Capture the cell that displays the provided text and extract its (x, y) central coordinate. 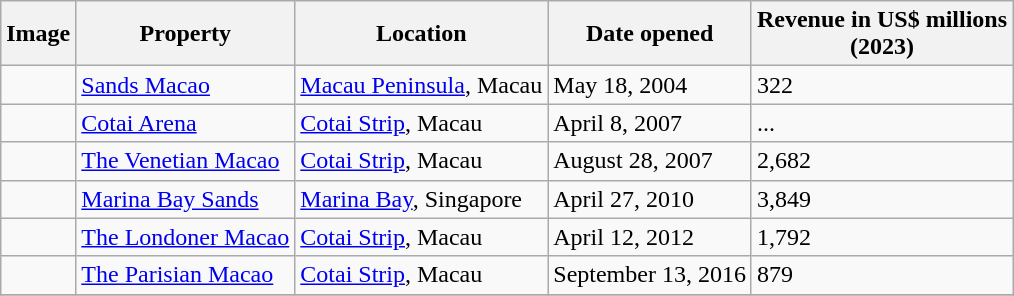
September 13, 2016 (650, 275)
... (882, 123)
Property (186, 34)
Sands Macao (186, 85)
1,792 (882, 237)
Date opened (650, 34)
The Venetian Macao (186, 161)
2,682 (882, 161)
Macau Peninsula, Macau (422, 85)
Revenue in US$ millions(2023) (882, 34)
May 18, 2004 (650, 85)
The Londoner Macao (186, 237)
April 8, 2007 (650, 123)
3,849 (882, 199)
Image (38, 34)
Marina Bay, Singapore (422, 199)
879 (882, 275)
April 27, 2010 (650, 199)
322 (882, 85)
August 28, 2007 (650, 161)
The Parisian Macao (186, 275)
Marina Bay Sands (186, 199)
Location (422, 34)
April 12, 2012 (650, 237)
Cotai Arena (186, 123)
